Return the (x, y) coordinate for the center point of the cell that contains the specified text.  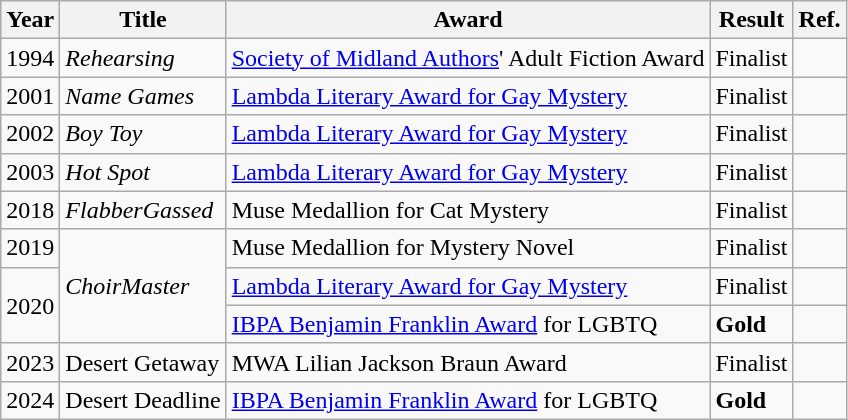
2019 (30, 248)
2018 (30, 210)
ChoirMaster (143, 286)
Name Games (143, 96)
2020 (30, 305)
Muse Medallion for Mystery Novel (468, 248)
2023 (30, 362)
Award (468, 20)
Society of Midland Authors' Adult Fiction Award (468, 58)
Year (30, 20)
Boy Toy (143, 134)
Desert Getaway (143, 362)
Title (143, 20)
Ref. (820, 20)
Muse Medallion for Cat Mystery (468, 210)
2001 (30, 96)
Result (752, 20)
2002 (30, 134)
Hot Spot (143, 172)
MWA Lilian Jackson Braun Award (468, 362)
1994 (30, 58)
2024 (30, 400)
FlabberGassed (143, 210)
2003 (30, 172)
Desert Deadline (143, 400)
Rehearsing (143, 58)
